Return [X, Y] of the center of cell containing provided text 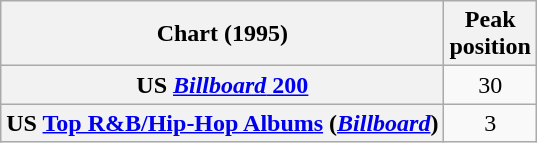
US Billboard 200 [222, 85]
Peakposition [490, 34]
Chart (1995) [222, 34]
US Top R&B/Hip-Hop Albums (Billboard) [222, 123]
30 [490, 85]
3 [490, 123]
